Scan for the cell matching the given text and deliver its [X, Y] coordinate at center. 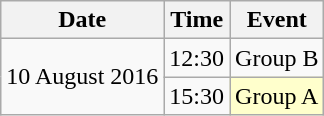
10 August 2016 [82, 77]
Time [197, 20]
12:30 [197, 58]
Group B [277, 58]
15:30 [197, 96]
Group A [277, 96]
Date [82, 20]
Event [277, 20]
